Provide the [X, Y] coordinate of the cell's center where the given text is located.  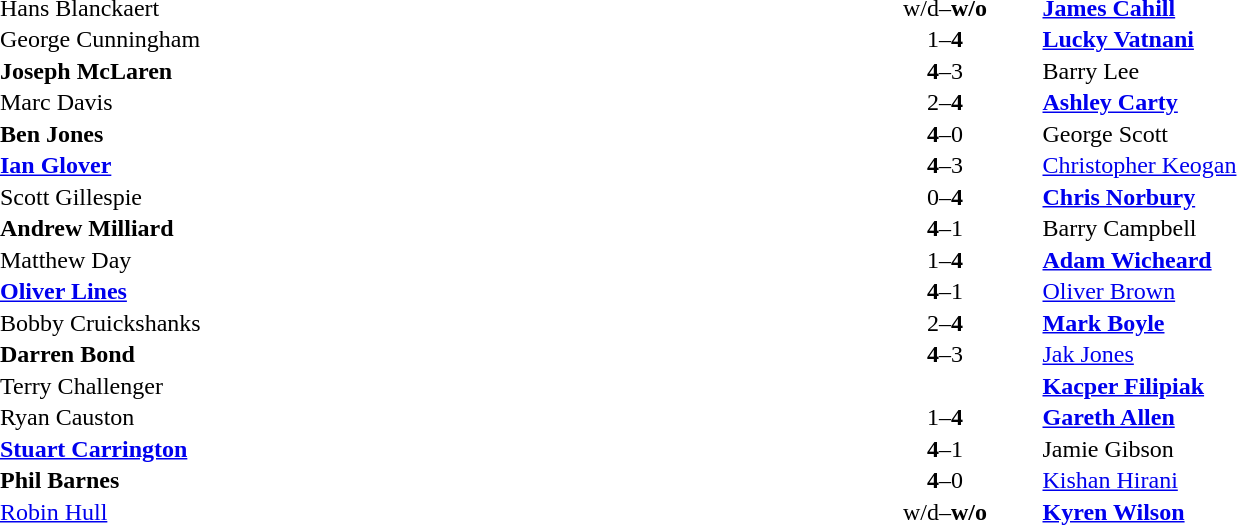
0–4 [944, 197]
